Locate the cell with the specified text and output its [x, y] center coordinate. 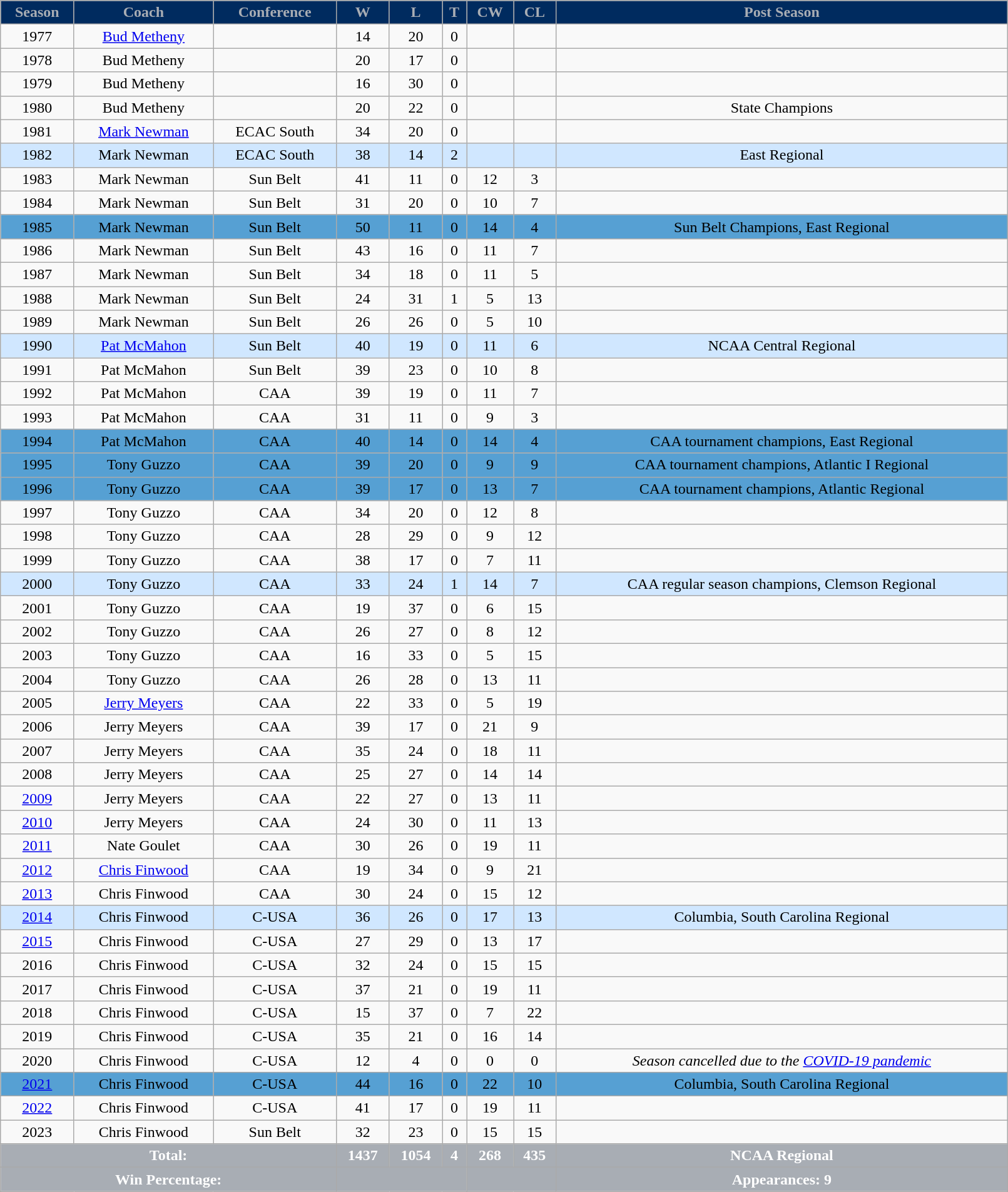
NCAA Regional [782, 1156]
Season cancelled due to the COVID-19 pandemic [782, 1061]
435 [534, 1156]
2001 [38, 608]
2019 [38, 1036]
1979 [38, 84]
1989 [38, 322]
NCAA Central Regional [782, 346]
CL [534, 13]
Sun Belt Champions, East Regional [782, 227]
2016 [38, 965]
1985 [38, 227]
1054 [415, 1156]
1997 [38, 512]
1984 [38, 203]
East Regional [782, 155]
268 [491, 1156]
25 [363, 775]
Win Percentage: [169, 1179]
CAA tournament champions, East Regional [782, 441]
CAA regular season champions, Clemson Regional [782, 584]
Coach [144, 13]
1980 [38, 108]
1978 [38, 60]
1996 [38, 489]
1999 [38, 560]
2006 [38, 727]
2022 [38, 1108]
1987 [38, 274]
1995 [38, 465]
1998 [38, 536]
2018 [38, 1012]
36 [363, 917]
2020 [38, 1061]
2000 [38, 584]
Appearances: 9 [782, 1179]
1983 [38, 179]
44 [363, 1084]
2023 [38, 1132]
1990 [38, 346]
2010 [38, 822]
CW [491, 13]
Total: [169, 1156]
50 [363, 227]
Season [38, 13]
2009 [38, 798]
1977 [38, 36]
2012 [38, 870]
Post Season [782, 13]
2013 [38, 894]
1981 [38, 131]
2004 [38, 679]
1437 [363, 1156]
1994 [38, 441]
1982 [38, 155]
2015 [38, 941]
2007 [38, 751]
State Champions [782, 108]
1993 [38, 417]
2 [454, 155]
W [363, 13]
2008 [38, 775]
43 [363, 250]
Conference [275, 13]
CAA tournament champions, Atlantic I Regional [782, 465]
1992 [38, 394]
2002 [38, 631]
2011 [38, 846]
2003 [38, 655]
1986 [38, 250]
L [415, 13]
2005 [38, 703]
T [454, 13]
1991 [38, 370]
2021 [38, 1084]
2014 [38, 917]
CAA tournament champions, Atlantic Regional [782, 489]
1988 [38, 298]
Nate Goulet [144, 846]
2017 [38, 989]
